Return (x, y) of the center of cell containing provided text 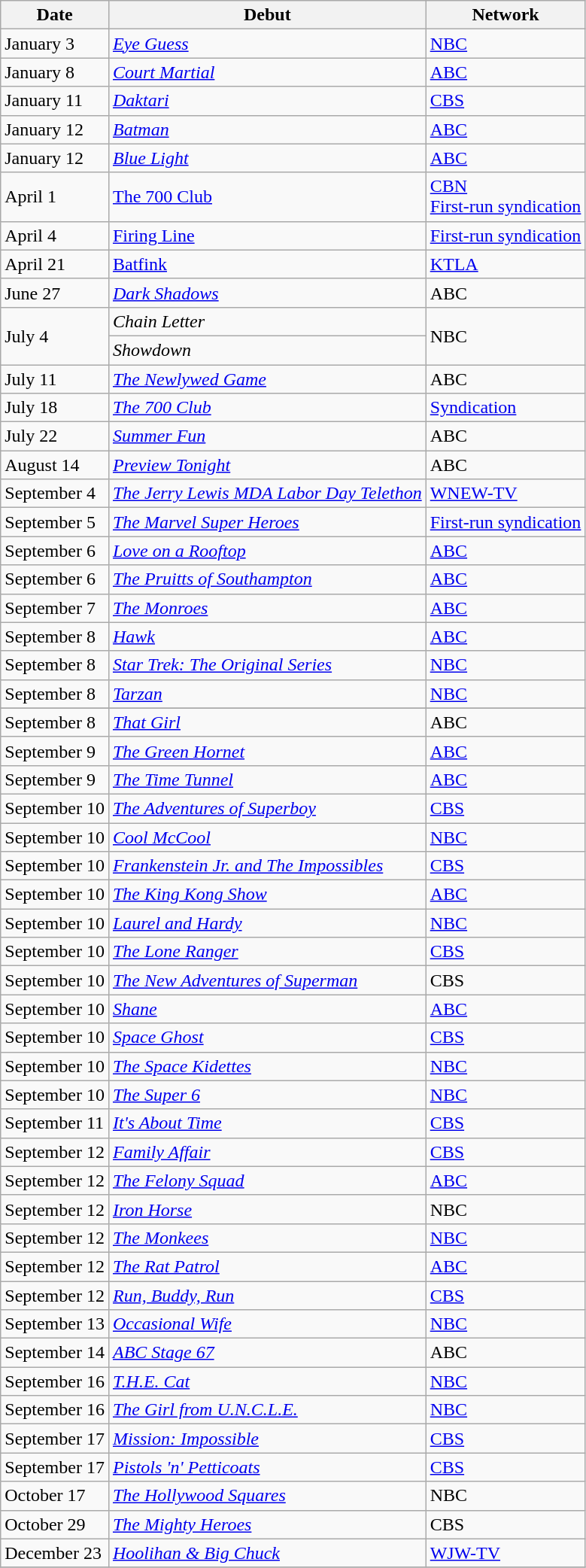
August 14 (55, 465)
The Time Tunnel (267, 779)
Family Affair (267, 1152)
Pistols 'n' Petticoats (267, 1467)
KTLA (506, 264)
CBN First-run syndication (506, 197)
September 4 (55, 494)
Laurel and Hardy (267, 923)
The Super 6 (267, 1095)
Iron Horse (267, 1209)
July 22 (55, 436)
Showdown (267, 350)
Mission: Impossible (267, 1439)
July 11 (55, 378)
October 17 (55, 1496)
The Green Hornet (267, 751)
The Hollywood Squares (267, 1496)
October 29 (55, 1524)
Date (55, 15)
September 14 (55, 1353)
April 21 (55, 264)
Space Ghost (267, 1038)
April 1 (55, 197)
The Pruitts of Southampton (267, 579)
Hawk (267, 637)
The Monkees (267, 1238)
WNEW-TV (506, 494)
That Girl (267, 722)
June 27 (55, 293)
WJW-TV (506, 1553)
January 8 (55, 72)
It's About Time (267, 1123)
July 4 (55, 336)
Shane (267, 1009)
September 13 (55, 1324)
The Marvel Super Heroes (267, 522)
The Adventures of Superboy (267, 808)
Syndication (506, 408)
The Lone Ranger (267, 952)
The New Adventures of Superman (267, 980)
December 23 (55, 1553)
ABC Stage 67 (267, 1353)
Star Trek: The Original Series (267, 665)
Hoolihan & Big Chuck (267, 1553)
The Space Kidettes (267, 1066)
Love on a Rooftop (267, 551)
Chain Letter (267, 321)
Daktari (267, 101)
January 3 (55, 44)
Batfink (267, 264)
Summer Fun (267, 436)
The Newlywed Game (267, 378)
September 7 (55, 608)
The King Kong Show (267, 895)
Run, Buddy, Run (267, 1295)
Blue Light (267, 158)
Frankenstein Jr. and The Impossibles (267, 866)
Network (506, 15)
April 4 (55, 236)
The Girl from U.N.C.L.E. (267, 1410)
T.H.E. Cat (267, 1381)
Batman (267, 129)
Eye Guess (267, 44)
July 18 (55, 408)
Occasional Wife (267, 1324)
The Monroes (267, 608)
The Felony Squad (267, 1181)
The Mighty Heroes (267, 1524)
September 5 (55, 522)
Preview Tonight (267, 465)
January 11 (55, 101)
Cool McCool (267, 837)
The Rat Patrol (267, 1266)
Court Martial (267, 72)
Dark Shadows (267, 293)
Firing Line (267, 236)
The Jerry Lewis MDA Labor Day Telethon (267, 494)
Debut (267, 15)
Tarzan (267, 694)
September 11 (55, 1123)
